Return [x, y] of the center of cell containing provided text 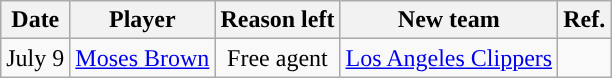
Reason left [278, 20]
Ref. [584, 20]
Player [142, 20]
Free agent [278, 58]
July 9 [36, 58]
Date [36, 20]
Moses Brown [142, 58]
New team [449, 20]
Los Angeles Clippers [449, 58]
